From the cell containing the given text, extract its center point as (X, Y) coordinate. 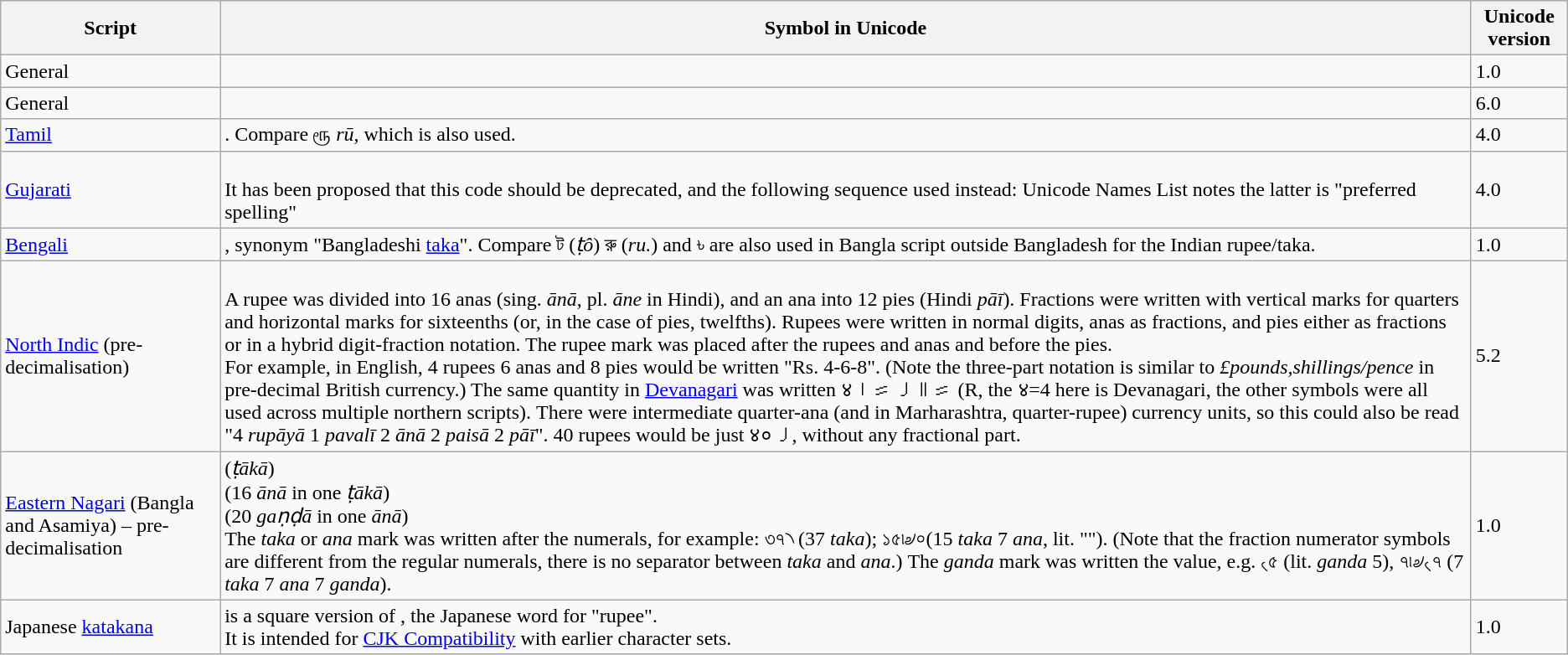
Bengali (111, 245)
Japanese katakana (111, 627)
6.0 (1519, 103)
North Indic (pre-decimalisation) (111, 357)
, synonym "Bangladeshi taka". Compare ট (ṭô) রু (ru.) and ৳ are also used in Bangla script outside Bangladesh for the Indian rupee/taka. (846, 245)
5.2 (1519, 357)
Script (111, 28)
Gujarati (111, 189)
Tamil (111, 135)
Unicode version (1519, 28)
is a square version of , the Japanese word for "rupee".It is intended for CJK Compatibility with earlier character sets. (846, 627)
. Compare ரூ rū, which is also used. (846, 135)
Eastern Nagari (Bangla and Asamiya) – pre-decimalisation (111, 526)
Symbol in Unicode (846, 28)
